Output the (x, y) coordinate of the center of the cell containing the given text.  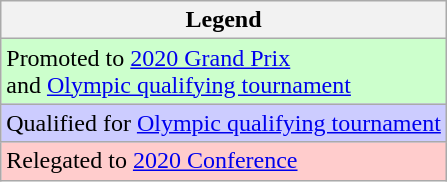
Qualified for Olympic qualifying tournament (224, 123)
Legend (224, 20)
Relegated to 2020 Conference (224, 161)
Promoted to 2020 Grand Prix and Olympic qualifying tournament (224, 72)
